Return [x, y] of the center of cell containing provided text 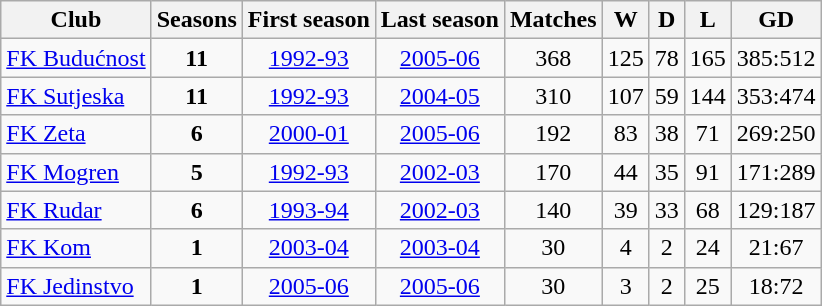
368 [553, 58]
FK Mogren [76, 172]
W [626, 20]
44 [626, 172]
FK Rudar [76, 210]
25 [708, 286]
Seasons [196, 20]
107 [626, 96]
125 [626, 58]
4 [626, 248]
L [708, 20]
33 [666, 210]
192 [553, 134]
144 [708, 96]
310 [553, 96]
3 [626, 286]
68 [708, 210]
91 [708, 172]
21:67 [776, 248]
78 [666, 58]
38 [666, 134]
1993-94 [308, 210]
39 [626, 210]
83 [626, 134]
385:512 [776, 58]
GD [776, 20]
FK Sutjeska [76, 96]
170 [553, 172]
FK Zeta [76, 134]
D [666, 20]
FK Jedinstvo [76, 286]
140 [553, 210]
353:474 [776, 96]
18:72 [776, 286]
171:289 [776, 172]
First season [308, 20]
Last season [440, 20]
FK Kom [76, 248]
59 [666, 96]
2000-01 [308, 134]
Club [76, 20]
Matches [553, 20]
24 [708, 248]
165 [708, 58]
129:187 [776, 210]
5 [196, 172]
71 [708, 134]
35 [666, 172]
2004-05 [440, 96]
FK Budućnost [76, 58]
269:250 [776, 134]
